Pinpoint the cell where the given text exists, returning its [X, Y] midpoint coordinate. 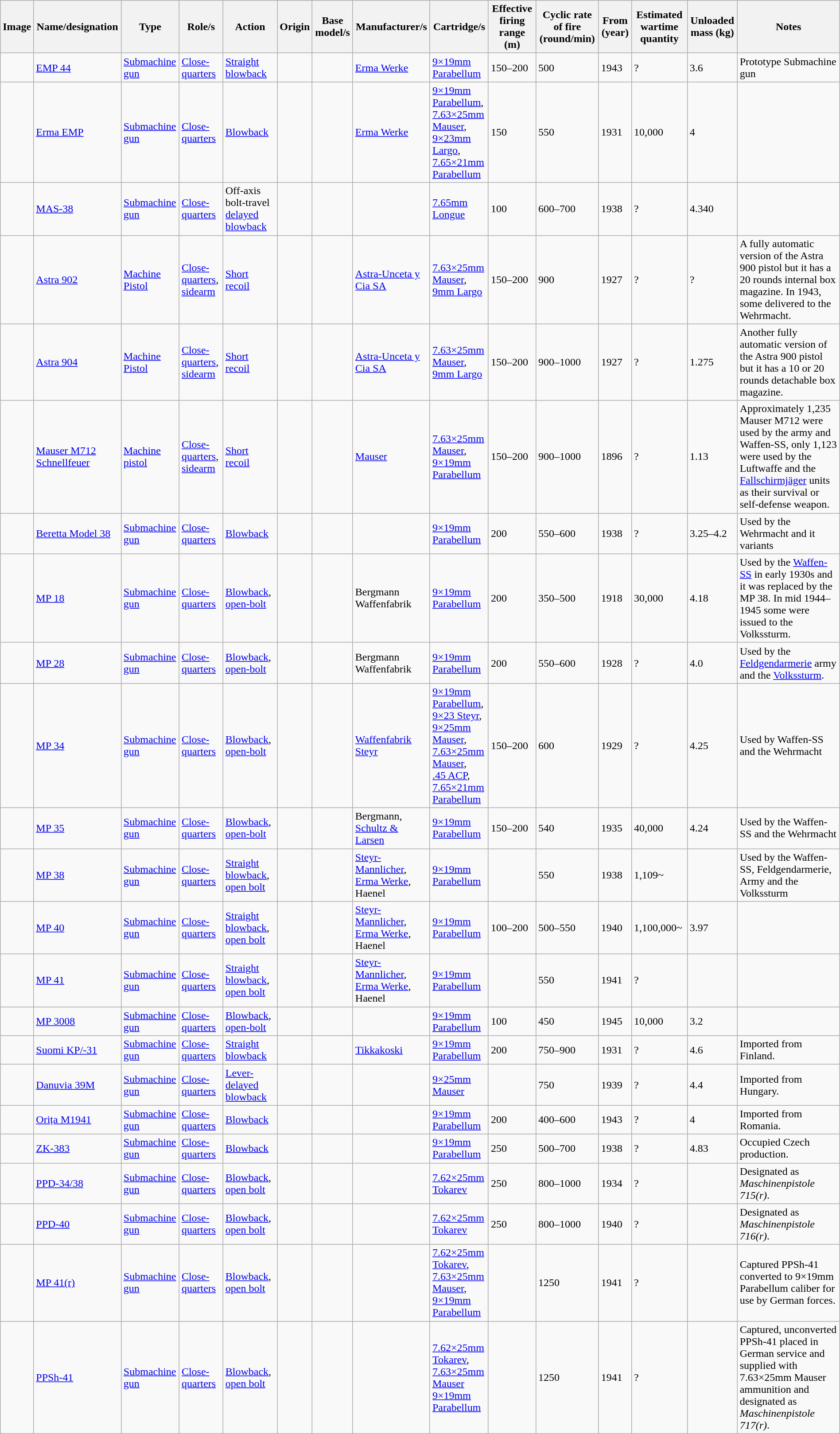
Prototype Submachine gun [789, 67]
MP 34 [78, 745]
4.6 [712, 1050]
Role/s [201, 27]
PPD-34/38 [78, 1183]
Used by Waffen-SS and the Wehrmacht [789, 745]
500–550 [567, 928]
PPSh-41 [78, 1377]
Orița M1941 [78, 1120]
7.62×25mm Tokarev, 7.63×25mm Mauser 9×19mm Parabellum [459, 1377]
4.25 [712, 745]
1934 [615, 1183]
Used by the Waffen-SS and the Wehrmacht [789, 828]
Estimated wartime quantity [660, 27]
Manufacturer/s [391, 27]
ZK-383 [78, 1148]
MP 18 [78, 598]
Erma EMP [78, 132]
Astra 902 [78, 280]
Used by the Waffen-SS in early 1930s and it was replaced by the MP 38. In mid 1944–1945 some were issued to the Volkssturm. [789, 598]
EMP 44 [78, 67]
Imported from Romania. [789, 1120]
7.63×25mm Mauser,9×19mm Parabellum [459, 457]
Effective firing range (m) [512, 27]
Imported from Hungary. [789, 1085]
Origin [295, 27]
Tikkakoski [391, 1050]
1939 [615, 1085]
A fully automatic version of the Astra 900 pistol but it has a 20 rounds internal box magazine. In 1943, some delivered to the Wehrmacht. [789, 280]
Used by the Wehrmacht and it variants [789, 533]
Captured, unconverted PPSh-41 placed in German service and supplied with 7.63×25mm Mauser ammunition and designated as Maschinenpistole 717(r). [789, 1377]
750 [567, 1085]
Imported from Finland. [789, 1050]
540 [567, 828]
Base model/s [332, 27]
MP 3008 [78, 1022]
450 [567, 1022]
Mauser M712 Schnellfeuer [78, 457]
MAS-38 [78, 209]
Captured PPSh-41 converted to 9×19mm Parabellum caliber for use by German forces. [789, 1283]
Designated as Maschinenpistole 716(r). [789, 1224]
Off-axis bolt-travel delayed blowback [250, 209]
Designated as Maschinenpistole 715(r). [789, 1183]
MP 38 [78, 875]
1.275 [712, 362]
Another fully automatic version of the Astra 900 pistol but it has a 10 or 20 rounds detachable box magazine. [789, 362]
MP 40 [78, 928]
MP 35 [78, 828]
Waffenfabrik Steyr [391, 745]
7.62×25mm Tokarev, 7.63×25mm Mauser, 9×19mm Parabellum [459, 1283]
From (year) [615, 27]
1,100,000~ [660, 928]
1896 [615, 457]
Cyclic rate of fire (round/min) [567, 27]
7.65mm Longue [459, 209]
Mauser [391, 457]
4.4 [712, 1085]
MP 28 [78, 663]
PPD-40 [78, 1224]
9×25mm Mauser [459, 1085]
750–900 [567, 1050]
Type [150, 27]
Unloaded mass (kg) [712, 27]
30,000 [660, 598]
1928 [615, 663]
4.24 [712, 828]
Used by the Feldgendarmerie army and the Volkssturm. [789, 663]
1,109~ [660, 875]
1935 [615, 828]
Occupied Czech production. [789, 1148]
Cartridge/s [459, 27]
350–500 [567, 598]
Name/designation [78, 27]
1918 [615, 598]
4.18 [712, 598]
500–700 [567, 1148]
40,000 [660, 828]
500 [567, 67]
Bergmann,Schultz & Larsen [391, 828]
150 [512, 132]
MP 41 [78, 981]
Danuvia 39M [78, 1085]
4.340 [712, 209]
3.97 [712, 928]
3.2 [712, 1022]
1.13 [712, 457]
9×19mm Parabellum,9×23 Steyr,9×25mm Mauser,7.63×25mm Mauser,.45 ACP,7.65×21mm Parabellum [459, 745]
Action [250, 27]
Beretta Model 38 [78, 533]
4.83 [712, 1148]
Astra 904 [78, 362]
Used by the Waffen-SS, Feldgendarmerie, Army and the Volkssturm [789, 875]
Image [17, 27]
Suomi KP/-31 [78, 1050]
900 [567, 280]
400–600 [567, 1120]
600 [567, 745]
3.6 [712, 67]
100–200 [512, 928]
Lever-delayed blowback [250, 1085]
1945 [615, 1022]
9×19mm Parabellum,7.63×25mm Mauser,9×23mm Largo,7.65×21mm Parabellum [459, 132]
600–700 [567, 209]
Notes [789, 27]
MP 41(r) [78, 1283]
4.0 [712, 663]
3.25–4.2 [712, 533]
Machine pistol [150, 457]
1929 [615, 745]
